Determine the [X, Y] coordinate at the center of the cell enclosing the given text.  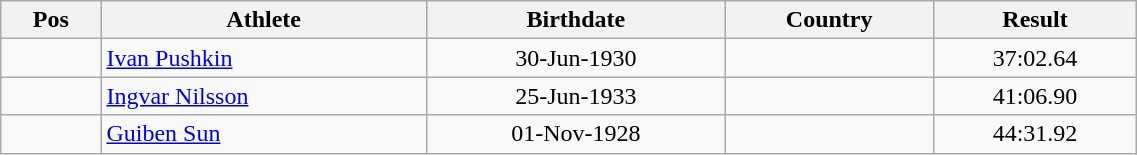
25-Jun-1933 [576, 96]
37:02.64 [1035, 58]
30-Jun-1930 [576, 58]
41:06.90 [1035, 96]
Result [1035, 20]
Athlete [264, 20]
Pos [51, 20]
01-Nov-1928 [576, 134]
Ingvar Nilsson [264, 96]
Country [829, 20]
Guiben Sun [264, 134]
Birthdate [576, 20]
44:31.92 [1035, 134]
Ivan Pushkin [264, 58]
